Search for the cell housing the specified text and yield its [X, Y] center coordinate. 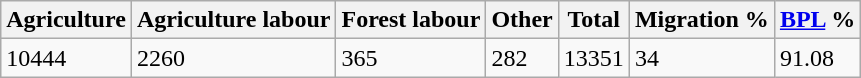
282 [522, 58]
10444 [66, 58]
2260 [234, 58]
34 [702, 58]
BPL % [817, 20]
13351 [594, 58]
Forest labour [411, 20]
Agriculture [66, 20]
Total [594, 20]
Other [522, 20]
365 [411, 58]
Migration % [702, 20]
Agriculture labour [234, 20]
91.08 [817, 58]
